Determine the (X, Y) coordinate at the center of the cell enclosing the given text.  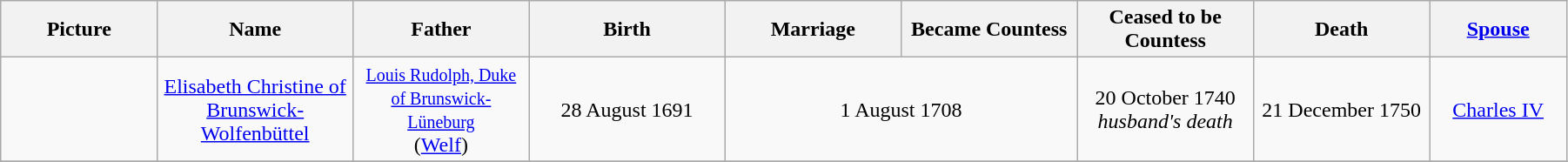
Father (441, 30)
Elisabeth Christine of Brunswick-Wolfenbüttel (256, 110)
Charles IV (1498, 110)
Picture (79, 30)
1 August 1708 (901, 110)
28 August 1691 (627, 110)
Became Countess (989, 30)
Spouse (1498, 30)
Marriage (813, 30)
Louis Rudolph, Duke of Brunswick-Lüneburg(Welf) (441, 110)
Death (1341, 30)
Name (256, 30)
Ceased to be Countess (1165, 30)
20 October 1740husband's death (1165, 110)
21 December 1750 (1341, 110)
Birth (627, 30)
